Provide the (x, y) coordinate of the cell's center where the given text is located.  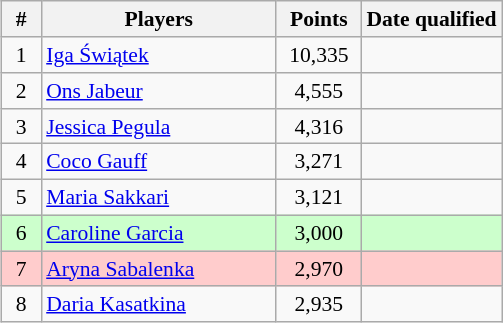
# (21, 19)
3,121 (318, 197)
4,316 (318, 126)
Ons Jabeur (158, 91)
Players (158, 19)
Daria Kasatkina (158, 304)
3,271 (318, 162)
Points (318, 19)
4,555 (318, 91)
7 (21, 269)
5 (21, 197)
Jessica Pegula (158, 126)
6 (21, 233)
3,000 (318, 233)
Iga Świątek (158, 55)
2,970 (318, 269)
Aryna Sabalenka (158, 269)
8 (21, 304)
10,335 (318, 55)
Maria Sakkari (158, 197)
Caroline Garcia (158, 233)
1 (21, 55)
3 (21, 126)
2 (21, 91)
Coco Gauff (158, 162)
4 (21, 162)
Date qualified (431, 19)
2,935 (318, 304)
